For the text-containing cell, return its midpoint in (x, y) coordinate format. 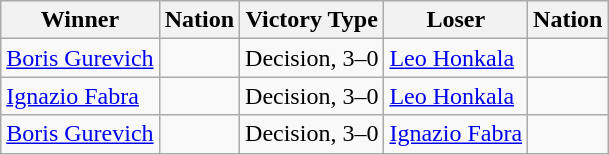
Victory Type (312, 20)
Loser (456, 20)
Winner (80, 20)
